Search for the cell housing the specified text and yield its (X, Y) center coordinate. 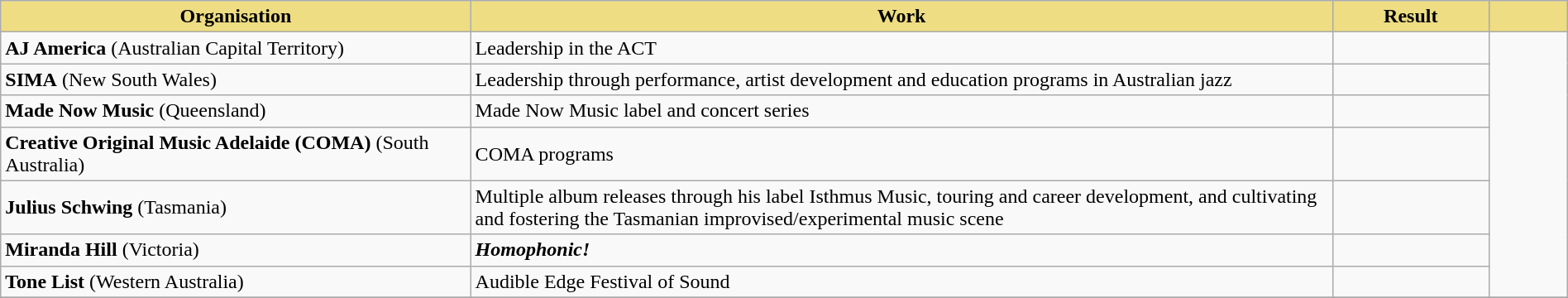
SIMA (New South Wales) (236, 79)
Result (1411, 17)
Homophonic! (901, 250)
Julius Schwing (Tasmania) (236, 207)
AJ America (Australian Capital Territory) (236, 48)
Audible Edge Festival of Sound (901, 281)
Made Now Music label and concert series (901, 111)
Leadership in the ACT (901, 48)
Work (901, 17)
COMA programs (901, 154)
Leadership through performance, artist development and education programs in Australian jazz (901, 79)
Miranda Hill (Victoria) (236, 250)
Organisation (236, 17)
Creative Original Music Adelaide (COMA) (South Australia) (236, 154)
Made Now Music (Queensland) (236, 111)
Tone List (Western Australia) (236, 281)
